Identify which cell holds the provided text, then report its [x, y] central coordinate. 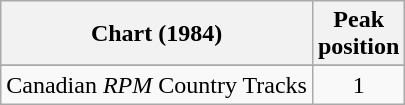
Peakposition [358, 34]
1 [358, 85]
Canadian RPM Country Tracks [157, 85]
Chart (1984) [157, 34]
